Capture the cell that displays the provided text and extract its [X, Y] central coordinate. 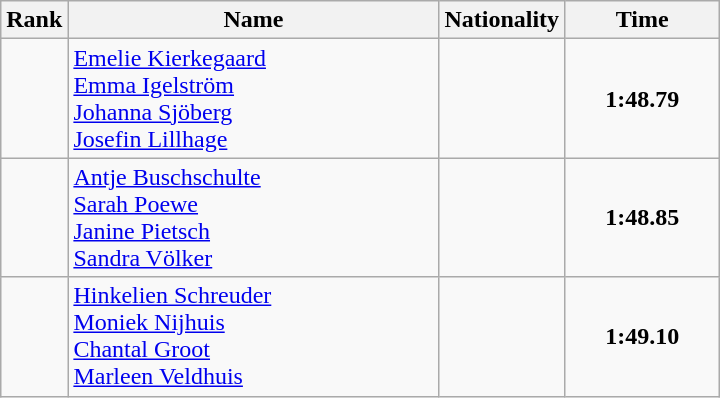
Antje BuschschulteSarah PoeweJanine PietschSandra Völker [254, 218]
1:48.85 [642, 218]
1:49.10 [642, 336]
Nationality [502, 20]
Hinkelien SchreuderMoniek NijhuisChantal GrootMarleen Veldhuis [254, 336]
1:48.79 [642, 98]
Rank [34, 20]
Time [642, 20]
Emelie KierkegaardEmma IgelströmJohanna SjöbergJosefin Lillhage [254, 98]
Name [254, 20]
